Locate the cell with the specified text and output its (X, Y) center coordinate. 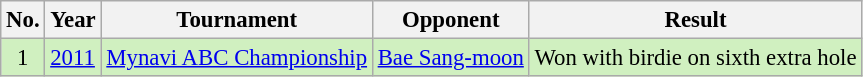
No. (23, 20)
Bae Sang-moon (450, 58)
Year (73, 20)
Won with birdie on sixth extra hole (696, 58)
Tournament (236, 20)
Opponent (450, 20)
1 (23, 58)
2011 (73, 58)
Mynavi ABC Championship (236, 58)
Result (696, 20)
